Detect which cell encompasses the target text, then output its [x, y] center coordinate. 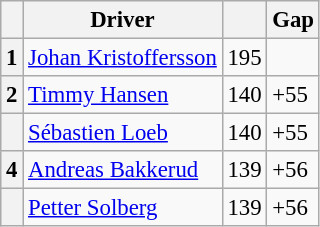
Andreas Bakkerud [122, 170]
Petter Solberg [122, 208]
Sébastien Loeb [122, 133]
1 [12, 58]
Timmy Hansen [122, 95]
Gap [293, 20]
195 [244, 58]
Driver [122, 20]
Johan Kristoffersson [122, 58]
4 [12, 170]
2 [12, 95]
